Return the [X, Y] coordinate for the center point of the cell that contains the specified text.  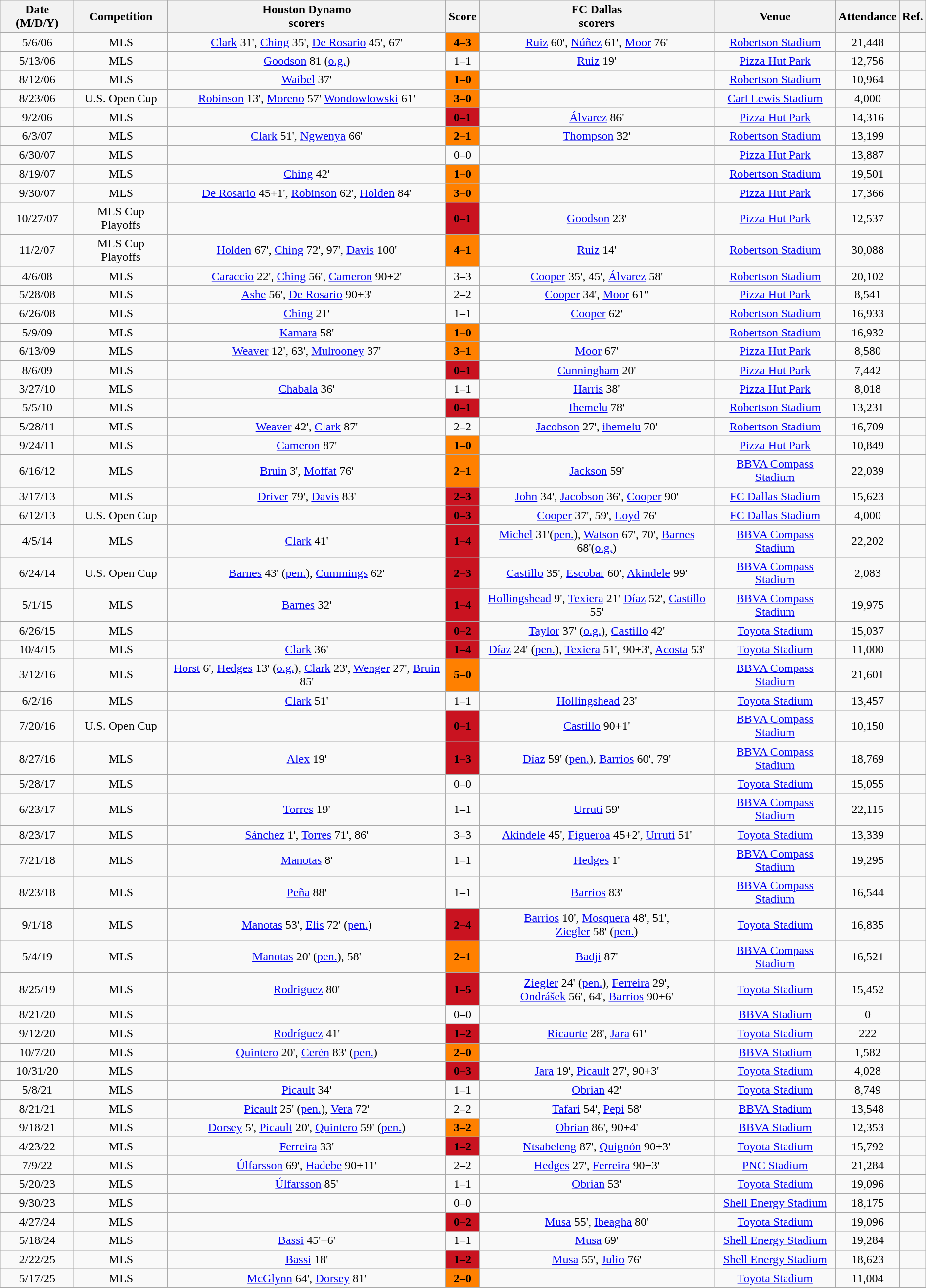
Musa 69' [597, 1240]
Taylor 37' (o.g.), Castillo 42' [597, 631]
1–3 [463, 758]
7/9/22 [38, 1165]
13,231 [868, 408]
5/6/06 [38, 42]
6/16/12 [38, 471]
5–0 [463, 675]
Torres 19' [307, 810]
10,849 [868, 445]
Kamara 58' [307, 333]
19,295 [868, 860]
Ashe 56', De Rosario 90+3' [307, 295]
6/12/13 [38, 515]
Hollingshead 9', Texiera 21' Díaz 52', Castillo 55' [597, 605]
9/1/18 [38, 924]
Robinson 13', Moreno 57' Wondowlowski 61' [307, 98]
1,582 [868, 1052]
9/24/11 [38, 445]
Jara 19', Picault 27', 90+3' [597, 1071]
9/30/23 [38, 1203]
Weaver 42', Clark 87' [307, 427]
11/2/07 [38, 250]
Cooper 35', 45', Álvarez 58' [597, 276]
Horst 6', Hedges 13' (o.g.), Clark 23', Wenger 27', Bruin 85' [307, 675]
6/3/07 [38, 136]
Barnes 43' (pen.), Cummings 62' [307, 573]
12,537 [868, 218]
4/27/24 [38, 1222]
8/23/06 [38, 98]
13,548 [868, 1109]
Date (M/D/Y) [38, 17]
13,199 [868, 136]
18,175 [868, 1203]
15,055 [868, 784]
6/13/09 [38, 351]
Rodríguez 41' [307, 1033]
5/5/10 [38, 408]
9/2/06 [38, 117]
8,749 [868, 1090]
Cooper 62' [597, 314]
Díaz 59' (pen.), Barrios 60', 79' [597, 758]
Goodson 81 (o.g.) [307, 61]
Michel 31'(pen.), Watson 67', 70', Barnes 68'(o.g.) [597, 540]
Obrian 53' [597, 1184]
Obrian 42' [597, 1090]
20,102 [868, 276]
Sánchez 1', Torres 71', 86' [307, 835]
222 [868, 1033]
3–1 [463, 351]
12,353 [868, 1128]
14,316 [868, 117]
Clark 41' [307, 540]
5/18/24 [38, 1240]
6/24/14 [38, 573]
5/13/06 [38, 61]
Clark 36' [307, 650]
Díaz 24' (pen.), Texiera 51', 90+3', Acosta 53' [597, 650]
6/23/17 [38, 810]
Ching 21' [307, 314]
Bassi 45'+6' [307, 1240]
Musa 55', Julio 76' [597, 1259]
Hedges 1' [597, 860]
3–2 [463, 1128]
5/17/25 [38, 1278]
18,769 [868, 758]
13,457 [868, 701]
Musa 55', Ibeagha 80' [597, 1222]
Ruiz 60', Núñez 61', Moor 76' [597, 42]
Competition [121, 17]
10,964 [868, 80]
5/28/17 [38, 784]
Hollingshead 23' [597, 701]
8/12/06 [38, 80]
15,037 [868, 631]
Ruiz 19' [597, 61]
8/19/07 [38, 174]
7/20/16 [38, 726]
Houston Dynamoscorers [307, 17]
9/18/21 [38, 1128]
13,887 [868, 155]
Cooper 37', 59', Loyd 76' [597, 515]
Picault 34' [307, 1090]
Picault 25' (pen.), Vera 72' [307, 1109]
Carl Lewis Stadium [775, 98]
10/31/20 [38, 1071]
Attendance [868, 17]
3/17/13 [38, 496]
19,284 [868, 1240]
Ziegler 24' (pen.), Ferreira 29',Ondrášek 56', 64', Barrios 90+6' [597, 989]
Clark 51' [307, 701]
6/26/15 [38, 631]
9/12/20 [38, 1033]
8/6/09 [38, 370]
6/2/16 [38, 701]
11,000 [868, 650]
8,018 [868, 389]
4,028 [868, 1071]
8,541 [868, 295]
1–5 [463, 989]
22,202 [868, 540]
Goodson 23' [597, 218]
Dorsey 5', Picault 20', Quintero 59' (pen.) [307, 1128]
Caraccio 22', Ching 56', Cameron 90+2' [307, 276]
Manotas 20' (pen.), 58' [307, 957]
Waibel 37' [307, 80]
8/23/18 [38, 893]
Ferreira 33' [307, 1146]
10/27/07 [38, 218]
Obrian 86', 90+4' [597, 1128]
21,284 [868, 1165]
Úlfarsson 69', Hadebe 90+11' [307, 1165]
8/23/17 [38, 835]
8/25/19 [38, 989]
4–3 [463, 42]
4–1 [463, 250]
16,933 [868, 314]
Hedges 27', Ferreira 90+3' [597, 1165]
21,601 [868, 675]
2/22/25 [38, 1259]
5/4/19 [38, 957]
5/20/23 [38, 1184]
Castillo 90+1' [597, 726]
Barrios 10', Mosquera 48', 51',Ziegler 58' (pen.) [597, 924]
10/7/20 [38, 1052]
21,448 [868, 42]
3/12/16 [38, 675]
9/30/07 [38, 192]
17,366 [868, 192]
PNC Stadium [775, 1165]
Clark 51', Ngwenya 66' [307, 136]
Driver 79', Davis 83' [307, 496]
30,088 [868, 250]
22,039 [868, 471]
15,623 [868, 496]
Tafari 54', Pepi 58' [597, 1109]
8,580 [868, 351]
7/21/18 [38, 860]
6/26/08 [38, 314]
6/30/07 [38, 155]
Jacobson 27', ihemelu 70' [597, 427]
10/4/15 [38, 650]
Úlfarsson 85' [307, 1184]
Ricaurte 28', Jara 61' [597, 1033]
Akindele 45', Figueroa 45+2', Urruti 51' [597, 835]
Ntsabeleng 87', Quignón 90+3' [597, 1146]
Manotas 53', Elis 72' (pen.) [307, 924]
5/28/11 [38, 427]
16,835 [868, 924]
0 [868, 1014]
Chabala 36' [307, 389]
McGlynn 64', Dorsey 81' [307, 1278]
Urruti 59' [597, 810]
2–4 [463, 924]
Cameron 87' [307, 445]
Quintero 20', Cerén 83' (pen.) [307, 1052]
Cunningham 20' [597, 370]
4/6/08 [38, 276]
16,521 [868, 957]
John 34', Jacobson 36', Cooper 90' [597, 496]
Score [463, 17]
4/23/22 [38, 1146]
16,544 [868, 893]
Holden 67', Ching 72', 97', Davis 100' [307, 250]
Cooper 34', Moor 61" [597, 295]
Ihemelu 78' [597, 408]
19,501 [868, 174]
5/9/09 [38, 333]
Peña 88' [307, 893]
5/28/08 [38, 295]
5/1/15 [38, 605]
8/21/20 [38, 1014]
19,975 [868, 605]
Alex 19' [307, 758]
Manotas 8' [307, 860]
15,452 [868, 989]
16,932 [868, 333]
15,792 [868, 1146]
Thompson 32' [597, 136]
4/5/14 [38, 540]
Moor 67' [597, 351]
Weaver 12', 63', Mulrooney 37' [307, 351]
Barrios 83' [597, 893]
Venue [775, 17]
8/27/16 [38, 758]
Ruiz 14' [597, 250]
8/21/21 [38, 1109]
Rodriguez 80' [307, 989]
22,115 [868, 810]
11,004 [868, 1278]
13,339 [868, 835]
Ching 42' [307, 174]
Álvarez 86' [597, 117]
16,709 [868, 427]
FC Dallasscorers [597, 17]
12,756 [868, 61]
Bassi 18' [307, 1259]
5/8/21 [38, 1090]
Badji 87' [597, 957]
3/27/10 [38, 389]
2,083 [868, 573]
Ref. [912, 17]
Clark 31', Ching 35', De Rosario 45', 67' [307, 42]
10,150 [868, 726]
De Rosario 45+1', Robinson 62', Holden 84' [307, 192]
7,442 [868, 370]
Bruin 3', Moffat 76' [307, 471]
Barnes 32' [307, 605]
Castillo 35', Escobar 60', Akindele 99' [597, 573]
Harris 38' [597, 389]
Jackson 59' [597, 471]
18,623 [868, 1259]
